Return the (x, y) coordinate for the center point of the cell that contains the specified text.  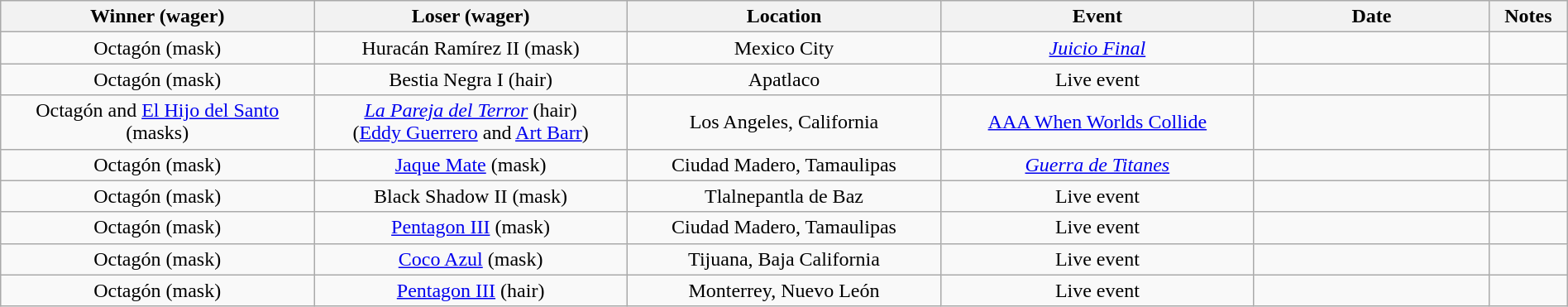
Pentagon III (hair) (471, 290)
Apatlaco (784, 79)
Winner (wager) (157, 17)
Location (784, 17)
Monterrey, Nuevo León (784, 290)
La Pareja del Terror (hair)(Eddy Guerrero and Art Barr) (471, 122)
Jaque Mate (mask) (471, 165)
Mexico City (784, 48)
Los Angeles, California (784, 122)
Tijuana, Baja California (784, 259)
AAA When Worlds Collide (1097, 122)
Juicio Final (1097, 48)
Octagón and El Hijo del Santo (masks) (157, 122)
Loser (wager) (471, 17)
Date (1371, 17)
Bestia Negra I (hair) (471, 79)
Notes (1528, 17)
Tlalnepantla de Baz (784, 196)
Coco Azul (mask) (471, 259)
Pentagon III (mask) (471, 228)
Black Shadow II (mask) (471, 196)
Guerra de Titanes (1097, 165)
Event (1097, 17)
Huracán Ramírez II (mask) (471, 48)
